Search for the cell housing the specified text and yield its (X, Y) center coordinate. 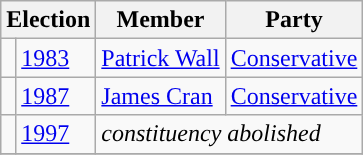
Member (160, 20)
constituency abolished (230, 134)
1983 (56, 58)
1987 (56, 96)
Election (48, 20)
Patrick Wall (160, 58)
1997 (56, 134)
Party (294, 20)
James Cran (160, 96)
